Extract the [X, Y] coordinate from the center of the cell holding the provided text.  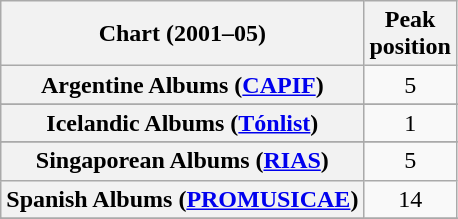
Icelandic Albums (Tónlist) [182, 123]
1 [410, 123]
14 [410, 199]
Spanish Albums (PROMUSICAE) [182, 199]
Peak position [410, 34]
Chart (2001–05) [182, 34]
Argentine Albums (CAPIF) [182, 85]
Singaporean Albums (RIAS) [182, 161]
